Identify which cell holds the provided text, then report its (x, y) central coordinate. 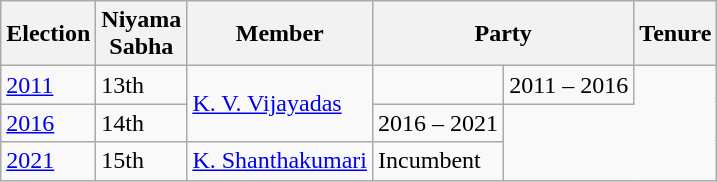
K. Shanthakumari (280, 161)
Member (280, 34)
2011 – 2016 (569, 85)
Election (48, 34)
2011 (48, 85)
13th (142, 85)
Incumbent (438, 161)
Tenure (676, 34)
Party (504, 34)
15th (142, 161)
2016 (48, 123)
2021 (48, 161)
K. V. Vijayadas (280, 104)
2016 – 2021 (438, 123)
NiyamaSabha (142, 34)
14th (142, 123)
